From the cell containing the given text, extract its center point as [x, y] coordinate. 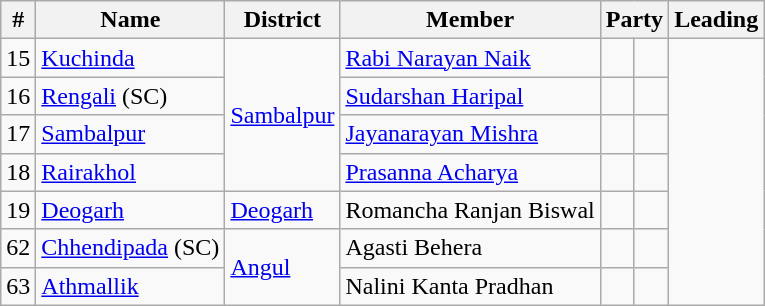
Leading [716, 20]
62 [18, 248]
District [282, 20]
Rabi Narayan Naik [470, 58]
Rairakhol [130, 172]
Jayanarayan Mishra [470, 134]
Nalini Kanta Pradhan [470, 286]
Party [634, 20]
Agasti Behera [470, 248]
Angul [282, 267]
Prasanna Acharya [470, 172]
Romancha Ranjan Biswal [470, 210]
19 [18, 210]
16 [18, 96]
Name [130, 20]
Kuchinda [130, 58]
17 [18, 134]
15 [18, 58]
Sudarshan Haripal [470, 96]
# [18, 20]
63 [18, 286]
Chhendipada (SC) [130, 248]
Member [470, 20]
18 [18, 172]
Rengali (SC) [130, 96]
Athmallik [130, 286]
